For the text-containing cell, return its midpoint in [X, Y] coordinate format. 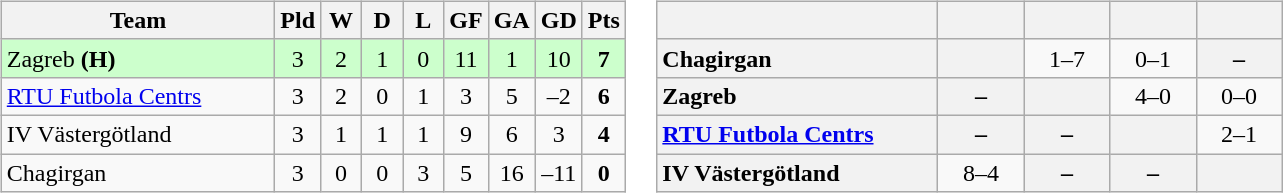
1–7 [1067, 58]
GF [466, 20]
2–1 [1239, 134]
Pts [604, 20]
W [342, 20]
4 [604, 134]
GA [512, 20]
Zagreb [798, 96]
7 [604, 58]
9 [466, 134]
10 [558, 58]
D [382, 20]
Team [138, 20]
11 [466, 58]
4–0 [1153, 96]
GD [558, 20]
0–0 [1239, 96]
–11 [558, 173]
–2 [558, 96]
0–1 [1153, 58]
Zagreb (H) [138, 58]
8–4 [981, 173]
16 [512, 173]
Pld [298, 20]
L [424, 20]
